Identify which cell holds the provided text, then report its (X, Y) central coordinate. 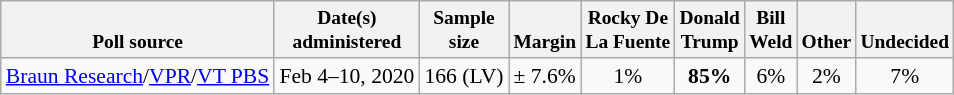
Samplesize (464, 30)
BillWeld (771, 30)
Other (826, 30)
7% (905, 76)
Braun Research/VPR/VT PBS (138, 76)
DonaldTrump (710, 30)
Date(s)administered (346, 30)
Undecided (905, 30)
6% (771, 76)
± 7.6% (544, 76)
Margin (544, 30)
85% (710, 76)
1% (628, 76)
Poll source (138, 30)
Rocky DeLa Fuente (628, 30)
2% (826, 76)
166 (LV) (464, 76)
Feb 4–10, 2020 (346, 76)
